Scan for the cell matching the given text and deliver its [X, Y] coordinate at center. 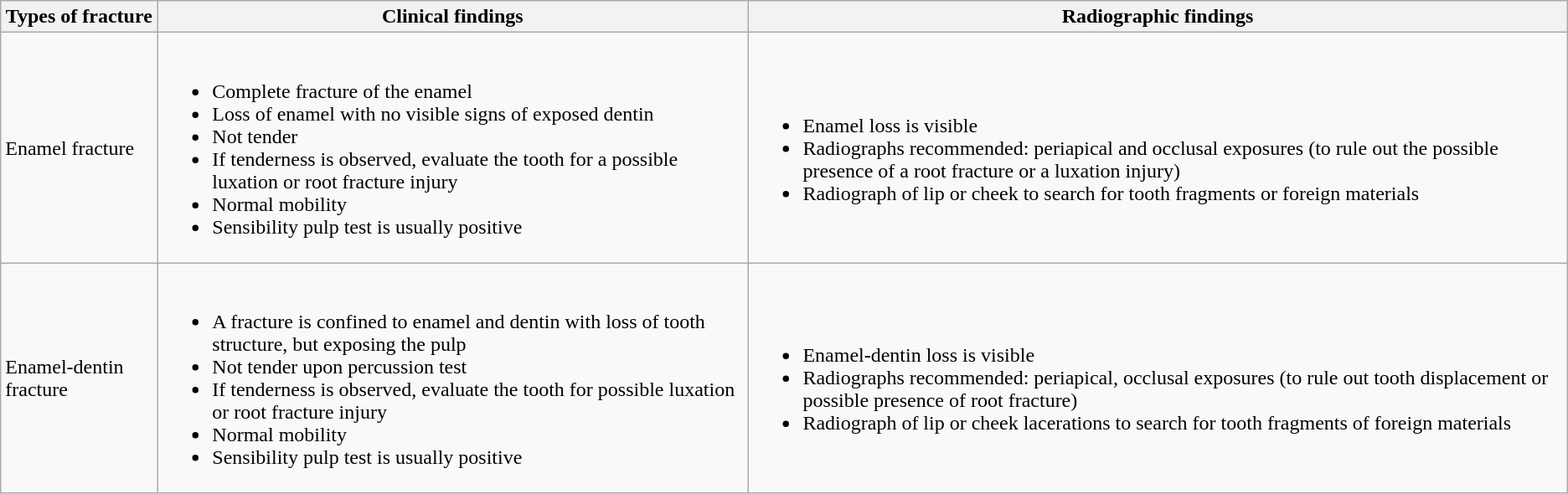
Radiographic findings [1158, 17]
Enamel-dentin fracture [79, 378]
Clinical findings [452, 17]
Enamel fracture [79, 147]
Types of fracture [79, 17]
